From the cell containing the given text, extract its center point as (x, y) coordinate. 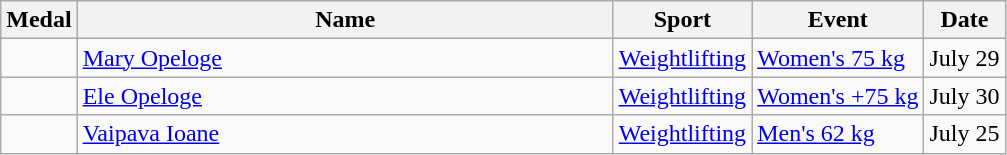
Medal (39, 20)
Ele Opeloge (345, 96)
Women's 75 kg (838, 58)
Event (838, 20)
Women's +75 kg (838, 96)
July 29 (964, 58)
July 25 (964, 134)
Vaipava Ioane (345, 134)
July 30 (964, 96)
Name (345, 20)
Mary Opeloge (345, 58)
Date (964, 20)
Sport (682, 20)
Men's 62 kg (838, 134)
